Pinpoint the cell where the given text exists, returning its (X, Y) midpoint coordinate. 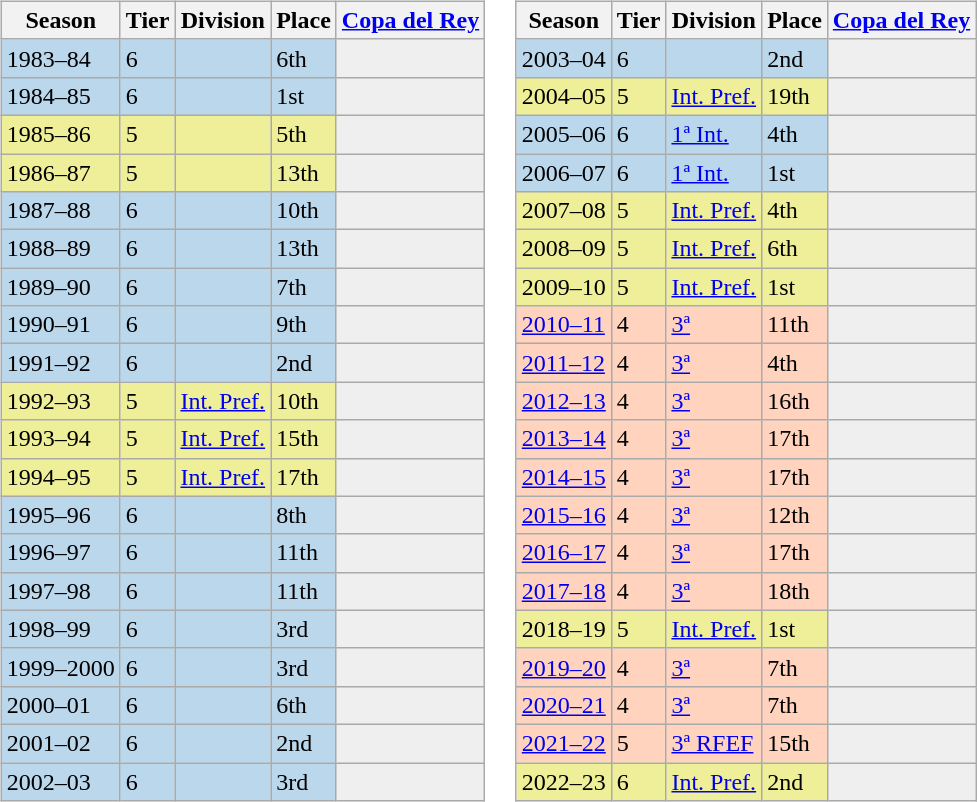
1990–91 (60, 325)
3ª RFEF (714, 743)
2012–13 (564, 401)
2020–21 (564, 705)
1997–98 (60, 591)
2003–04 (564, 58)
2009–10 (564, 287)
2019–20 (564, 667)
2007–08 (564, 211)
1994–95 (60, 477)
1995–96 (60, 515)
18th (795, 591)
1988–89 (60, 249)
2006–07 (564, 173)
1993–94 (60, 439)
9th (304, 325)
1987–88 (60, 211)
2021–22 (564, 743)
2011–12 (564, 363)
19th (795, 96)
2004–05 (564, 96)
12th (795, 515)
2018–19 (564, 629)
2017–18 (564, 591)
1986–87 (60, 173)
2013–14 (564, 439)
1996–97 (60, 553)
2005–06 (564, 134)
2002–03 (60, 781)
2000–01 (60, 705)
8th (304, 515)
1984–85 (60, 96)
1998–99 (60, 629)
1983–84 (60, 58)
2008–09 (564, 249)
16th (795, 401)
1991–92 (60, 363)
1985–86 (60, 134)
2022–23 (564, 781)
1999–2000 (60, 667)
2010–11 (564, 325)
2016–17 (564, 553)
2015–16 (564, 515)
5th (304, 134)
2014–15 (564, 477)
1989–90 (60, 287)
1992–93 (60, 401)
2001–02 (60, 743)
